Return the (x, y) coordinate for the center point of the cell that contains the specified text.  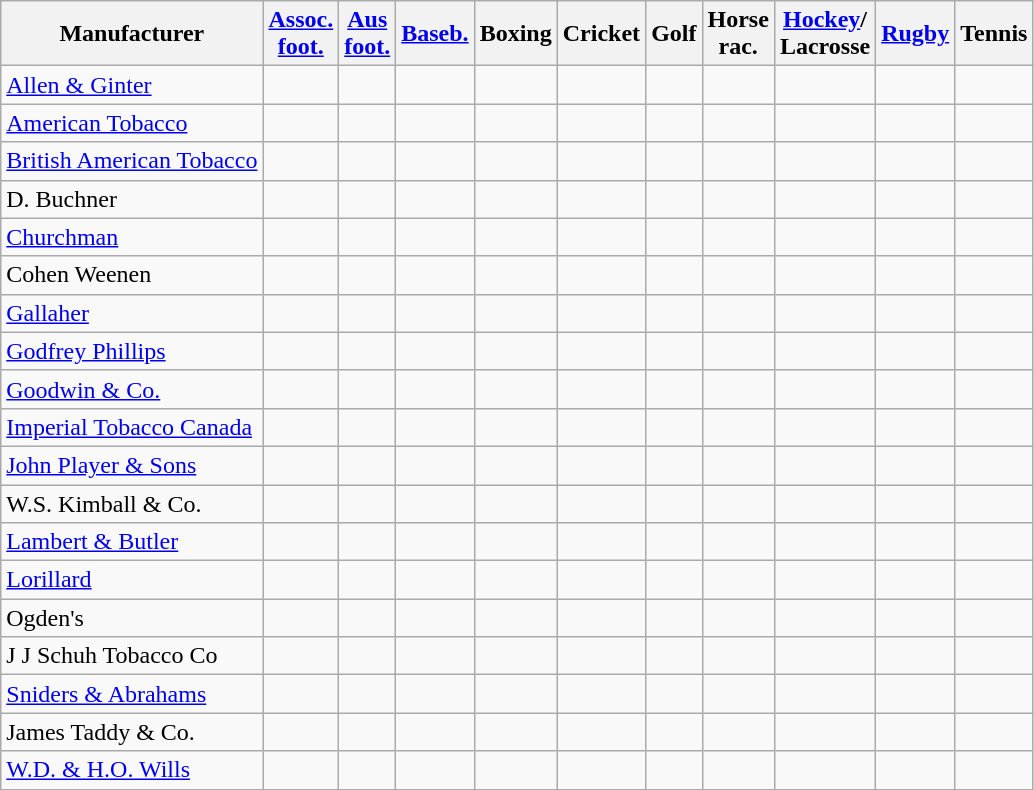
J J Schuh Tobacco Co (132, 656)
Baseb. (435, 34)
Godfrey Phillips (132, 351)
Horserac. (738, 34)
Cricket (601, 34)
W.D. & H.O. Wills (132, 770)
American Tobacco (132, 123)
Manufacturer (132, 34)
John Player & Sons (132, 465)
James Taddy & Co. (132, 732)
Cohen Weenen (132, 275)
Lambert & Butler (132, 542)
Goodwin & Co. (132, 389)
Tennis (994, 34)
Churchman (132, 237)
Golf (674, 34)
Sniders & Abrahams (132, 694)
Ogden's (132, 618)
Lorillard (132, 580)
Allen & Ginter (132, 85)
D. Buchner (132, 199)
Imperial Tobacco Canada (132, 427)
Hockey/Lacrosse (824, 34)
Assoc.foot. (301, 34)
Boxing (516, 34)
British American Tobacco (132, 161)
Ausfoot. (368, 34)
W.S. Kimball & Co. (132, 503)
Gallaher (132, 313)
Rugby (916, 34)
